Identify which cell holds the provided text, then report its [x, y] central coordinate. 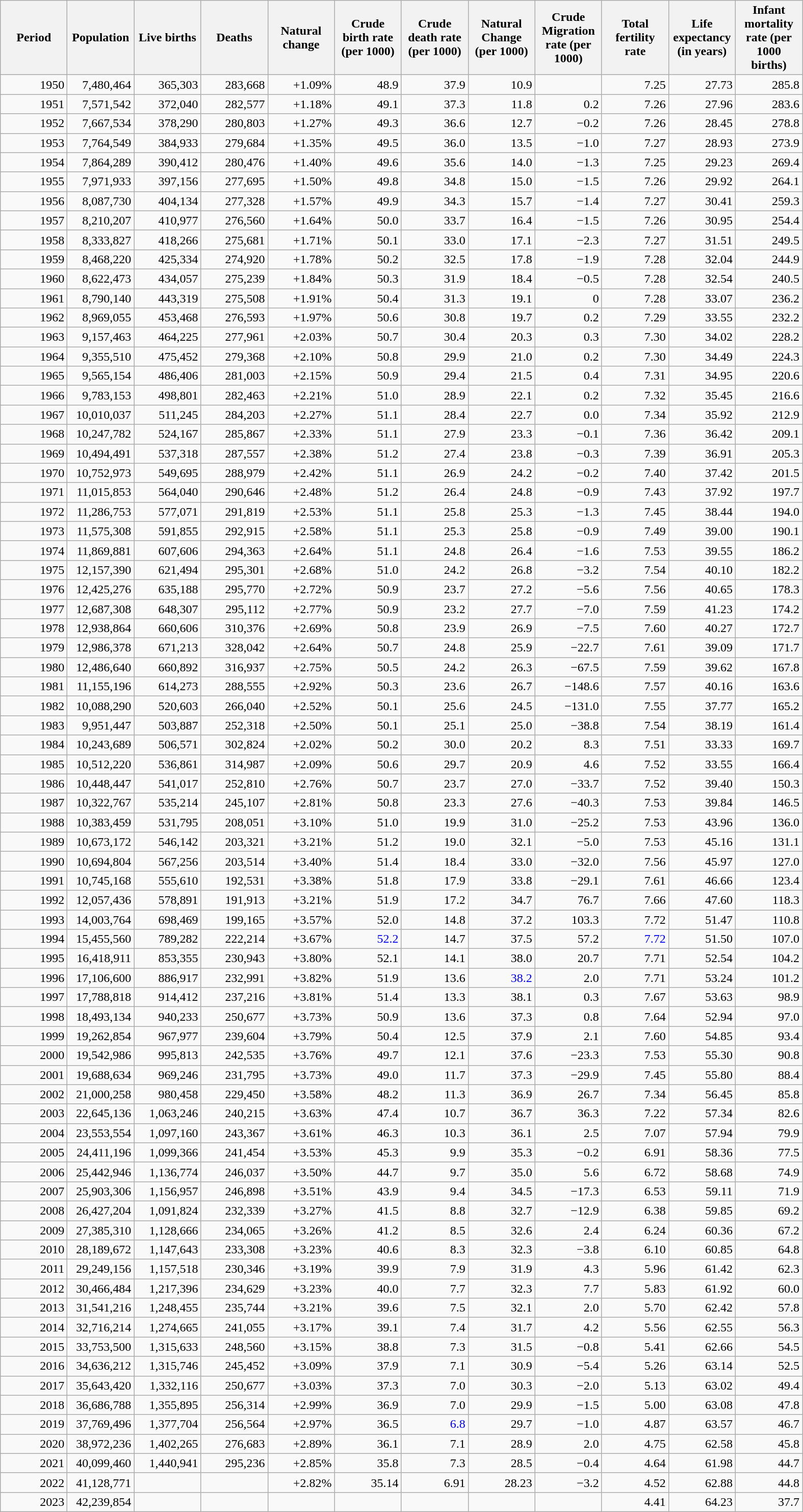
372,040 [167, 104]
−25.2 [568, 822]
279,684 [235, 143]
34.5 [502, 1191]
33.7 [434, 220]
104.2 [769, 959]
10,243,689 [101, 745]
256,314 [235, 1405]
97.0 [769, 1017]
41.23 [702, 609]
230,346 [235, 1269]
61.98 [702, 1463]
1950 [34, 85]
76.7 [568, 900]
63.57 [702, 1424]
182.2 [769, 570]
1,136,774 [167, 1172]
52.94 [702, 1017]
8,622,473 [101, 279]
52.54 [702, 959]
35.14 [368, 1482]
7,971,933 [101, 182]
2005 [34, 1152]
9,355,510 [101, 357]
24.5 [502, 706]
21,000,258 [101, 1094]
5.26 [635, 1366]
234,065 [235, 1230]
19,262,854 [101, 1036]
61.42 [702, 1269]
1,099,366 [167, 1152]
19.9 [434, 822]
27.0 [502, 784]
1994 [34, 939]
434,057 [167, 279]
19.7 [502, 318]
4.87 [635, 1424]
12.1 [434, 1055]
648,307 [167, 609]
−1.9 [568, 259]
404,134 [167, 201]
28.23 [502, 1482]
37.92 [702, 492]
1992 [34, 900]
14.1 [434, 959]
10,247,782 [101, 434]
17.9 [434, 880]
39.00 [702, 531]
+3.40% [301, 861]
4.41 [635, 1502]
172.7 [769, 628]
275,681 [235, 240]
1,217,396 [167, 1289]
36.6 [434, 123]
85.8 [769, 1094]
1,128,666 [167, 1230]
45.8 [769, 1444]
39.84 [702, 803]
−7.5 [568, 628]
+2.81% [301, 803]
74.9 [769, 1172]
39.1 [368, 1327]
9,783,153 [101, 395]
2.4 [568, 1230]
9.7 [434, 1172]
69.2 [769, 1211]
−0.3 [568, 453]
30.95 [702, 220]
+3.10% [301, 822]
853,355 [167, 959]
37.77 [702, 706]
281,003 [235, 376]
276,593 [235, 318]
−12.9 [568, 1211]
246,037 [235, 1172]
+2.42% [301, 473]
33.07 [702, 298]
49.1 [368, 104]
410,977 [167, 220]
2006 [34, 1172]
37.42 [702, 473]
1977 [34, 609]
+1.09% [301, 85]
161.4 [769, 725]
50.5 [368, 667]
49.4 [769, 1385]
24,411,196 [101, 1152]
1,440,941 [167, 1463]
2023 [34, 1502]
2010 [34, 1250]
10,010,037 [101, 415]
7,571,542 [101, 104]
49.6 [368, 162]
203,321 [235, 842]
12,425,276 [101, 589]
7.36 [635, 434]
302,824 [235, 745]
41,128,771 [101, 1482]
45.3 [368, 1152]
20.3 [502, 337]
28.93 [702, 143]
1,332,116 [167, 1385]
15.0 [502, 182]
49.3 [368, 123]
1998 [34, 1017]
+1.64% [301, 220]
5.13 [635, 1385]
6.72 [635, 1172]
10,322,767 [101, 803]
46.7 [769, 1424]
39.6 [368, 1308]
30.9 [502, 1366]
32.54 [702, 279]
28.45 [702, 123]
61.92 [702, 1289]
1983 [34, 725]
1959 [34, 259]
390,412 [167, 162]
6.8 [434, 1424]
38,972,236 [101, 1444]
35,643,420 [101, 1385]
1997 [34, 997]
35.0 [502, 1172]
233,308 [235, 1250]
10,752,973 [101, 473]
9,565,154 [101, 376]
7.66 [635, 900]
2014 [34, 1327]
1967 [34, 415]
11.8 [502, 104]
1970 [34, 473]
1958 [34, 240]
22,645,136 [101, 1114]
+1.57% [301, 201]
291,819 [235, 512]
−0.4 [568, 1463]
1960 [34, 279]
314,987 [235, 764]
39.62 [702, 667]
40.16 [702, 687]
36.0 [434, 143]
22.1 [502, 395]
+2.72% [301, 589]
59.85 [702, 1211]
229,450 [235, 1094]
278.8 [769, 123]
614,273 [167, 687]
+2.82% [301, 1482]
245,452 [235, 1366]
+2.99% [301, 1405]
1981 [34, 687]
277,328 [235, 201]
63.08 [702, 1405]
57.34 [702, 1114]
1,091,824 [167, 1211]
252,810 [235, 784]
79.9 [769, 1133]
239,604 [235, 1036]
208,051 [235, 822]
−5.6 [568, 589]
546,142 [167, 842]
7.32 [635, 395]
32.6 [502, 1230]
174.2 [769, 609]
+2.68% [301, 570]
1964 [34, 357]
32,716,214 [101, 1327]
541,017 [167, 784]
19.1 [502, 298]
11,015,853 [101, 492]
241,055 [235, 1327]
+2.77% [301, 609]
62.55 [702, 1327]
28.4 [434, 415]
23,553,554 [101, 1133]
11,155,196 [101, 687]
5.00 [635, 1405]
−2.3 [568, 240]
14.0 [502, 162]
+2.76% [301, 784]
34.3 [434, 201]
30.4 [434, 337]
1968 [34, 434]
19,542,986 [101, 1055]
1972 [34, 512]
292,915 [235, 531]
969,246 [167, 1075]
511,245 [167, 415]
+2.89% [301, 1444]
+3.61% [301, 1133]
17.8 [502, 259]
+2.75% [301, 667]
1995 [34, 959]
1974 [34, 550]
190.1 [769, 531]
10,745,168 [101, 880]
23.9 [434, 628]
378,290 [167, 123]
31.0 [502, 822]
275,239 [235, 279]
5.6 [568, 1172]
103.3 [568, 920]
8.5 [434, 1230]
228.2 [769, 337]
62.42 [702, 1308]
107.0 [769, 939]
280,803 [235, 123]
27.2 [502, 589]
7.40 [635, 473]
+3.67% [301, 939]
+3.26% [301, 1230]
30.41 [702, 201]
−131.0 [568, 706]
29.92 [702, 182]
2012 [34, 1289]
199,165 [235, 920]
171.7 [769, 648]
1,248,455 [167, 1308]
36.42 [702, 434]
44.8 [769, 1482]
1988 [34, 822]
1,274,665 [167, 1327]
8,969,055 [101, 318]
536,861 [167, 764]
194.0 [769, 512]
+1.40% [301, 162]
47.60 [702, 900]
+1.35% [301, 143]
31.5 [502, 1347]
607,606 [167, 550]
295,112 [235, 609]
232,991 [235, 978]
17.2 [434, 900]
288,979 [235, 473]
49.0 [368, 1075]
1980 [34, 667]
220.6 [769, 376]
980,458 [167, 1094]
57.8 [769, 1308]
282,463 [235, 395]
660,606 [167, 628]
7.43 [635, 492]
242,535 [235, 1055]
53.63 [702, 997]
−5.4 [568, 1366]
6.24 [635, 1230]
564,040 [167, 492]
295,301 [235, 570]
5.56 [635, 1327]
7.07 [635, 1133]
39.55 [702, 550]
37.7 [769, 1502]
273.9 [769, 143]
940,233 [167, 1017]
14.8 [434, 920]
36,686,788 [101, 1405]
5.83 [635, 1289]
57.2 [568, 939]
53.24 [702, 978]
397,156 [167, 182]
1966 [34, 395]
+2.21% [301, 395]
535,214 [167, 803]
7.39 [635, 453]
25.6 [434, 706]
1999 [34, 1036]
886,917 [167, 978]
49.8 [368, 182]
60.85 [702, 1250]
+1.78% [301, 259]
45.16 [702, 842]
48.9 [368, 85]
365,303 [167, 85]
47.4 [368, 1114]
163.6 [769, 687]
310,376 [235, 628]
503,887 [167, 725]
31.51 [702, 240]
2.5 [568, 1133]
1989 [34, 842]
10,448,447 [101, 784]
246,898 [235, 1191]
34.7 [502, 900]
+2.52% [301, 706]
9.4 [434, 1191]
8,210,207 [101, 220]
186.2 [769, 550]
1984 [34, 745]
29.23 [702, 162]
62.88 [702, 1482]
+2.69% [301, 628]
33.8 [502, 880]
39.40 [702, 784]
+3.15% [301, 1347]
40,099,460 [101, 1463]
2008 [34, 1211]
169.7 [769, 745]
7.22 [635, 1114]
52.0 [368, 920]
276,683 [235, 1444]
1991 [34, 880]
12.5 [434, 1036]
13.5 [502, 143]
38.1 [502, 997]
25.9 [502, 648]
110.8 [769, 920]
222,214 [235, 939]
10,383,459 [101, 822]
295,236 [235, 1463]
4.6 [568, 764]
13.3 [434, 997]
37.6 [502, 1055]
12.7 [502, 123]
288,555 [235, 687]
475,452 [167, 357]
+2.15% [301, 376]
2009 [34, 1230]
531,795 [167, 822]
1953 [34, 143]
282,577 [235, 104]
567,256 [167, 861]
7,764,549 [101, 143]
−33.7 [568, 784]
31.3 [434, 298]
2.1 [568, 1036]
287,557 [235, 453]
10,494,491 [101, 453]
1957 [34, 220]
32.5 [434, 259]
37,769,496 [101, 1424]
−5.0 [568, 842]
10,512,220 [101, 764]
33,753,500 [101, 1347]
25,903,306 [101, 1191]
11.3 [434, 1094]
1,147,643 [167, 1250]
90.8 [769, 1055]
328,042 [235, 648]
Live births [167, 38]
165.2 [769, 706]
275,508 [235, 298]
591,855 [167, 531]
2003 [34, 1114]
384,933 [167, 143]
36.3 [568, 1114]
197.7 [769, 492]
26.3 [502, 667]
486,406 [167, 376]
252,318 [235, 725]
46.3 [368, 1133]
−0.8 [568, 1347]
51.47 [702, 920]
1,377,704 [167, 1424]
35.92 [702, 415]
549,695 [167, 473]
−29.9 [568, 1075]
23.8 [502, 453]
+2.03% [301, 337]
17,106,600 [101, 978]
47.8 [769, 1405]
14.7 [434, 939]
82.6 [769, 1114]
264.1 [769, 182]
+3.53% [301, 1152]
316,937 [235, 667]
−148.6 [568, 687]
4.3 [568, 1269]
88.4 [769, 1075]
7.57 [635, 687]
2021 [34, 1463]
0 [568, 298]
+2.85% [301, 1463]
29,249,156 [101, 1269]
506,571 [167, 745]
464,225 [167, 337]
26,427,204 [101, 1211]
245,107 [235, 803]
52.1 [368, 959]
32.7 [502, 1211]
232.2 [769, 318]
77.5 [769, 1152]
36.91 [702, 453]
967,977 [167, 1036]
51.50 [702, 939]
49.7 [368, 1055]
41.2 [368, 1230]
1962 [34, 318]
240,215 [235, 1114]
62.66 [702, 1347]
212.9 [769, 415]
1,315,633 [167, 1347]
−1.6 [568, 550]
5.41 [635, 1347]
279,368 [235, 357]
40.27 [702, 628]
−23.3 [568, 1055]
+2.10% [301, 357]
Total fertility rate [635, 38]
+2.92% [301, 687]
+1.84% [301, 279]
40.0 [368, 1289]
0.4 [568, 376]
+1.91% [301, 298]
Deaths [235, 38]
42,239,854 [101, 1502]
+3.09% [301, 1366]
−0.1 [568, 434]
1952 [34, 123]
11,286,753 [101, 512]
240.5 [769, 279]
248,560 [235, 1347]
29.4 [434, 376]
93.4 [769, 1036]
6.53 [635, 1191]
283.6 [769, 104]
30.3 [502, 1385]
4.64 [635, 1463]
4.2 [568, 1327]
577,071 [167, 512]
20.7 [568, 959]
277,961 [235, 337]
4.52 [635, 1482]
8,087,730 [101, 201]
60.0 [769, 1289]
Crude death rate (per 1000) [434, 38]
64.8 [769, 1250]
425,334 [167, 259]
48.2 [368, 1094]
27.7 [502, 609]
8,790,140 [101, 298]
14,003,764 [101, 920]
7.67 [635, 997]
−67.5 [568, 667]
285.8 [769, 85]
12,986,378 [101, 648]
58.36 [702, 1152]
123.4 [769, 880]
23.2 [434, 609]
−17.3 [568, 1191]
453,468 [167, 318]
0.8 [568, 1017]
+1.71% [301, 240]
243,367 [235, 1133]
1978 [34, 628]
+3.17% [301, 1327]
−3.8 [568, 1250]
7.49 [635, 531]
71.9 [769, 1191]
10,694,804 [101, 861]
1987 [34, 803]
36.7 [502, 1114]
+2.27% [301, 415]
+3.63% [301, 1114]
35.45 [702, 395]
+3.58% [301, 1094]
−29.1 [568, 880]
294,363 [235, 550]
418,266 [167, 240]
914,412 [167, 997]
40.65 [702, 589]
55.80 [702, 1075]
56.45 [702, 1094]
63.14 [702, 1366]
2017 [34, 1385]
15.7 [502, 201]
−7.0 [568, 609]
43.9 [368, 1191]
30.8 [434, 318]
7.64 [635, 1017]
290,646 [235, 492]
Crude Migration rate (per 1000) [568, 38]
1965 [34, 376]
280,476 [235, 162]
8,333,827 [101, 240]
277,695 [235, 182]
57.94 [702, 1133]
7.55 [635, 706]
+1.18% [301, 104]
−38.8 [568, 725]
1,063,246 [167, 1114]
−40.3 [568, 803]
+3.76% [301, 1055]
1993 [34, 920]
64.23 [702, 1502]
31.7 [502, 1327]
49.5 [368, 143]
Crude birth rate (per 1000) [368, 38]
Life expectancy (in years) [702, 38]
660,892 [167, 667]
19.0 [434, 842]
2011 [34, 1269]
26.8 [502, 570]
167.8 [769, 667]
Population [101, 38]
+3.50% [301, 1172]
12,486,640 [101, 667]
20.2 [502, 745]
537,318 [167, 453]
62.58 [702, 1444]
36.5 [368, 1424]
28.5 [502, 1463]
789,282 [167, 939]
22.7 [502, 415]
+2.02% [301, 745]
2004 [34, 1133]
40.10 [702, 570]
27.9 [434, 434]
150.3 [769, 784]
39.9 [368, 1269]
1996 [34, 978]
234,629 [235, 1289]
7.4 [434, 1327]
27.6 [502, 803]
55.30 [702, 1055]
269.4 [769, 162]
1,156,957 [167, 1191]
146.5 [769, 803]
201.5 [769, 473]
−22.7 [568, 648]
443,319 [167, 298]
−0.5 [568, 279]
9.9 [434, 1152]
+1.97% [301, 318]
30.0 [434, 745]
20.9 [502, 764]
17,788,818 [101, 997]
56.3 [769, 1327]
2007 [34, 1191]
16,418,911 [101, 959]
50.0 [368, 220]
10.7 [434, 1114]
+2.97% [301, 1424]
12,687,308 [101, 609]
241,454 [235, 1152]
31,541,216 [101, 1308]
231,795 [235, 1075]
11,575,308 [101, 531]
12,938,864 [101, 628]
10,088,290 [101, 706]
995,813 [167, 1055]
27.96 [702, 104]
−2.0 [568, 1385]
34.8 [434, 182]
2018 [34, 1405]
25.0 [502, 725]
+2.38% [301, 453]
38.44 [702, 512]
101.2 [769, 978]
25,442,946 [101, 1172]
39.09 [702, 648]
118.3 [769, 900]
40.6 [368, 1250]
249.5 [769, 240]
1951 [34, 104]
1,315,746 [167, 1366]
46.66 [702, 880]
1,355,895 [167, 1405]
1955 [34, 182]
1956 [34, 201]
34.95 [702, 376]
203,514 [235, 861]
38.19 [702, 725]
52.5 [769, 1366]
35.3 [502, 1152]
131.1 [769, 842]
1985 [34, 764]
58.68 [702, 1172]
+3.81% [301, 997]
37.2 [502, 920]
7.5 [434, 1308]
62.3 [769, 1269]
5.70 [635, 1308]
+1.50% [301, 182]
244.9 [769, 259]
2001 [34, 1075]
621,494 [167, 570]
6.38 [635, 1211]
19,688,634 [101, 1075]
2020 [34, 1444]
+3.79% [301, 1036]
284,203 [235, 415]
1969 [34, 453]
5.96 [635, 1269]
2022 [34, 1482]
127.0 [769, 861]
7,480,464 [101, 85]
0.0 [568, 415]
+3.57% [301, 920]
17.1 [502, 240]
236.2 [769, 298]
12,057,436 [101, 900]
+1.27% [301, 123]
1979 [34, 648]
27.73 [702, 85]
7.9 [434, 1269]
10.9 [502, 85]
524,167 [167, 434]
10.3 [434, 1133]
60.36 [702, 1230]
30,466,484 [101, 1289]
8.8 [434, 1211]
2016 [34, 1366]
2000 [34, 1055]
254.4 [769, 220]
45.97 [702, 861]
63.02 [702, 1385]
259.3 [769, 201]
7.51 [635, 745]
1990 [34, 861]
12,157,390 [101, 570]
266,040 [235, 706]
276,560 [235, 220]
9,951,447 [101, 725]
7.31 [635, 376]
232,339 [235, 1211]
38.0 [502, 959]
283,668 [235, 85]
54.5 [769, 1347]
285,867 [235, 434]
1971 [34, 492]
1975 [34, 570]
+3.51% [301, 1191]
166.4 [769, 764]
2002 [34, 1094]
Infant mortality rate (per 1000 births) [769, 38]
43.96 [702, 822]
25.1 [434, 725]
295,770 [235, 589]
1986 [34, 784]
224.3 [769, 357]
27.4 [434, 453]
38.2 [502, 978]
136.0 [769, 822]
+3.82% [301, 978]
7,667,534 [101, 123]
7,864,289 [101, 162]
578,891 [167, 900]
49.9 [368, 201]
+3.19% [301, 1269]
1,402,265 [167, 1444]
11,869,881 [101, 550]
498,801 [167, 395]
28,189,672 [101, 1250]
34.02 [702, 337]
34.49 [702, 357]
1954 [34, 162]
+2.50% [301, 725]
Period [34, 38]
2019 [34, 1424]
54.85 [702, 1036]
23.6 [434, 687]
−32.0 [568, 861]
274,920 [235, 259]
192,531 [235, 880]
635,188 [167, 589]
11.7 [434, 1075]
1963 [34, 337]
+2.53% [301, 512]
35.6 [434, 162]
1961 [34, 298]
1982 [34, 706]
6.10 [635, 1250]
2015 [34, 1347]
1973 [34, 531]
209.1 [769, 434]
4.75 [635, 1444]
671,213 [167, 648]
+2.33% [301, 434]
237,216 [235, 997]
8,468,220 [101, 259]
10,673,172 [101, 842]
51.8 [368, 880]
520,603 [167, 706]
205.3 [769, 453]
555,610 [167, 880]
9,157,463 [101, 337]
98.9 [769, 997]
+2.09% [301, 764]
Natural Change (per 1000) [502, 38]
32.04 [702, 259]
+2.58% [301, 531]
+3.38% [301, 880]
37.5 [502, 939]
41.5 [368, 1211]
+3.80% [301, 959]
−1.4 [568, 201]
7.29 [635, 318]
35.8 [368, 1463]
52.2 [368, 939]
1976 [34, 589]
178.3 [769, 589]
1,157,518 [167, 1269]
191,913 [235, 900]
230,943 [235, 959]
18,493,134 [101, 1017]
2013 [34, 1308]
698,469 [167, 920]
34,636,212 [101, 1366]
+3.03% [301, 1385]
15,455,560 [101, 939]
38.8 [368, 1347]
216.6 [769, 395]
+3.27% [301, 1211]
16.4 [502, 220]
235,744 [235, 1308]
21.0 [502, 357]
59.11 [702, 1191]
21.5 [502, 376]
256,564 [235, 1424]
67.2 [769, 1230]
Natural change [301, 38]
+2.48% [301, 492]
33.33 [702, 745]
27,385,310 [101, 1230]
1,097,160 [167, 1133]
